Identify which cell holds the provided text, then report its [X, Y] central coordinate. 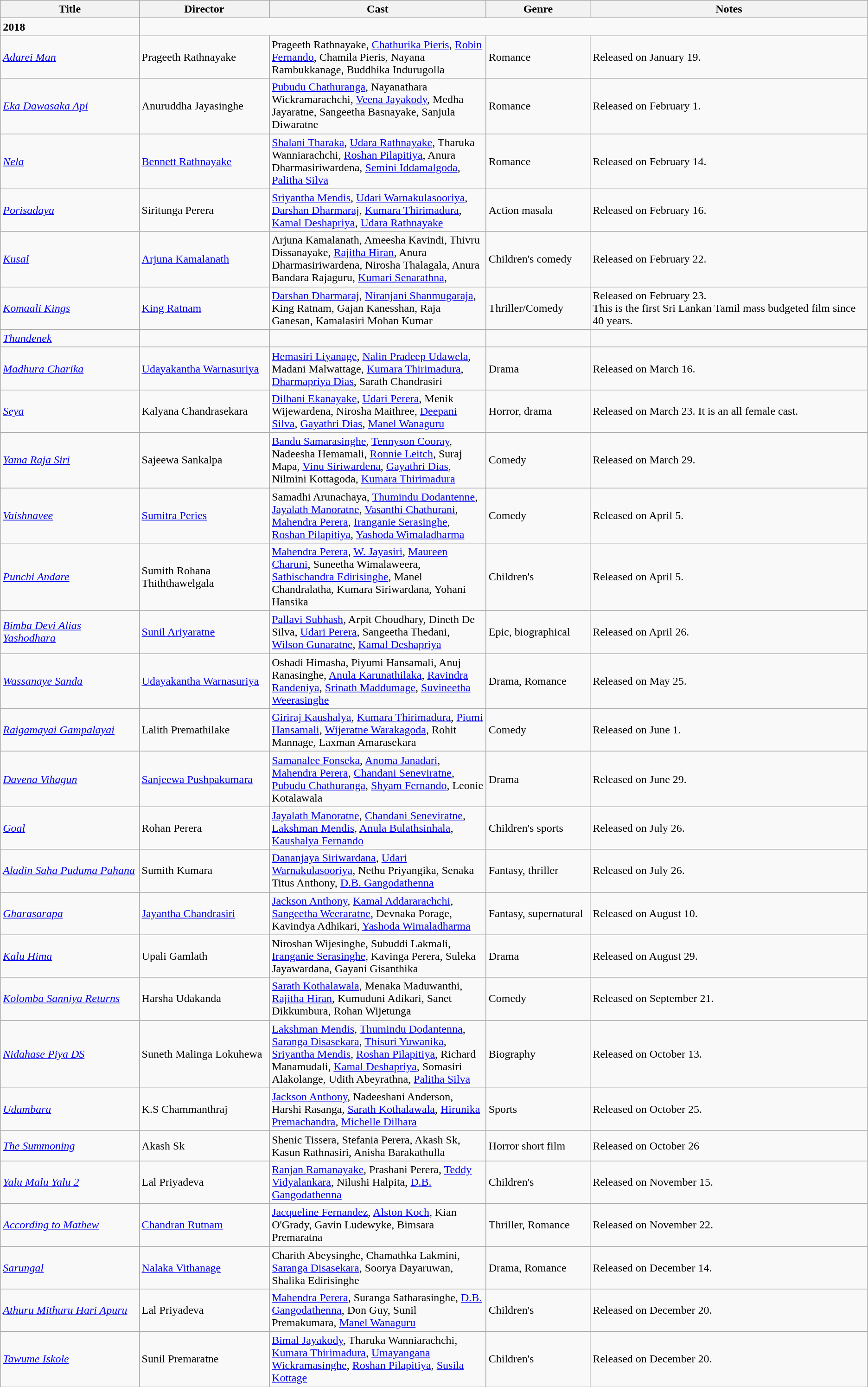
Released on February 1. [729, 106]
Released on February 16. [729, 210]
Ranjan Ramanayake, Prashani Perera, Teddy Vidyalankara, Nilushi Halpita, D.B. Gangodathenna [378, 1182]
Siritunga Perera [204, 210]
Nela [70, 161]
Released on November 22. [729, 1225]
Released on June 1. [729, 730]
Released on September 21. [729, 999]
Giriraj Kaushalya, Kumara Thirimadura, Piumi Hansamali, Wijeratne Warakagoda, Rohit Mannage, Laxman Amarasekara [378, 730]
Released on November 15. [729, 1182]
Madhura Charika [70, 368]
Released on October 25. [729, 1109]
Sarungal [70, 1267]
Nidahase Piya DS [70, 1054]
Prageeth Rathnayake [204, 57]
Director [204, 9]
Fantasy, supernatural [538, 913]
Sports [538, 1109]
Released on August 10. [729, 913]
According to Mathew [70, 1225]
Porisadaya [70, 210]
Released on December 14. [729, 1267]
Athuru Mithuru Hari Apuru [70, 1310]
Horror short film [538, 1146]
Raigamayai Gampalayai [70, 730]
Lalith Premathilake [204, 730]
Children's comedy [538, 259]
Jackson Anthony, Nadeeshani Anderson, Harshi Rasanga, Sarath Kothalawala, Hirunika Premachandra, Michelle Dilhara [378, 1109]
Goal [70, 828]
Sunil Premaratne [204, 1359]
Komaali Kings [70, 308]
Title [70, 9]
Charith Abeysinghe, Chamathka Lakmini, Saranga Disasekara, Soorya Dayaruwan, Shalika Edirisinghe [378, 1267]
The Summoning [70, 1146]
Jackson Anthony, Kamal Addararachchi, Sangeetha Weeraratne, Devnaka Porage, Kavindya Adhikari, Yashoda Wimaladharma [378, 913]
Eka Dawasaka Api [70, 106]
Samanalee Fonseka, Anoma Janadari, Mahendra Perera, Chandani Seneviratne, Pubudu Chathuranga, Shyam Fernando, Leonie Kotalawala [378, 779]
Released on January 19. [729, 57]
Released on October 26 [729, 1146]
Released on March 23. It is an all female cast. [729, 411]
Released on March 16. [729, 368]
Jayalath Manoratne, Chandani Seneviratne, Lakshman Mendis, Anula Bulathsinhala, Kaushalya Fernando [378, 828]
Cast [378, 9]
Children's sports [538, 828]
Jacqueline Fernandez, Alston Koch, Kian O'Grady, Gavin Ludewyke, Bimsara Premaratna [378, 1225]
Shenic Tissera, Stefania Perera, Akash Sk, Kasun Rathnasiri, Anisha Barakathulla [378, 1146]
Pubudu Chathuranga, Nayanathara Wickramarachchi, Veena Jayakody, Medha Jayaratne, Sangeetha Basnayake, Sanjula Diwaratne [378, 106]
Released on February 14. [729, 161]
Hemasiri Liyanage, Nalin Pradeep Udawela, Madani Malwattage, Kumara Thirimadura, Dharmapriya Dias, Sarath Chandrasiri [378, 368]
Prageeth Rathnayake, Chathurika Pieris, Robin Fernando, Chamila Pieris, Nayana Rambukkanage, Buddhika Indurugolla [378, 57]
Nalaka Vithanage [204, 1267]
Kalu Hima [70, 956]
Mahendra Perera, Suranga Satharasinghe, D.B. Gangodathenna, Don Guy, Sunil Premakumara, Manel Wanaguru [378, 1310]
Darshan Dharmaraj, Niranjani Shanmugaraja, King Ratnam, Gajan Kanesshan, Raja Ganesan, Kamalasiri Mohan Kumar [378, 308]
Fantasy, thriller [538, 871]
Kolomba Sanniya Returns [70, 999]
King Ratnam [204, 308]
Released on June 29. [729, 779]
Kalyana Chandrasekara [204, 411]
Sumith Kumara [204, 871]
Anuruddha Jayasinghe [204, 106]
Released on October 13. [729, 1054]
Arjuna Kamalanath [204, 259]
Jayantha Chandrasiri [204, 913]
Genre [538, 9]
Wassanaye Sanda [70, 681]
Released on February 22. [729, 259]
Yalu Malu Yalu 2 [70, 1182]
Biography [538, 1054]
Sunil Ariyaratne [204, 632]
Action masala [538, 210]
Akash Sk [204, 1146]
Notes [729, 9]
Tawume Iskole [70, 1359]
Sanjeewa Pushpakumara [204, 779]
Harsha Udakanda [204, 999]
Rohan Perera [204, 828]
Pallavi Subhash, Arpit Choudhary, Dineth De Silva, Udari Perera, Sangeetha Thedani, Wilson Gunaratne, Kamal Deshapriya [378, 632]
Released on March 29. [729, 460]
Chandran Rutnam [204, 1225]
Shalani Tharaka, Udara Rathnayake, Tharuka Wanniarachchi, Roshan Pilapitiya, Anura Dharmasiriwardena, Semini Iddamalgoda, Palitha Silva [378, 161]
Epic, biographical [538, 632]
Thriller, Romance [538, 1225]
Dananjaya Siriwardana, Udari Warnakulasooriya, Nethu Priyangika, Senaka Titus Anthony, D.B. Gangodathenna [378, 871]
Seya [70, 411]
K.S Chammanthraj [204, 1109]
2018 [70, 27]
Bennett Rathnayake [204, 161]
Suneth Malinga Lokuhewa [204, 1054]
Released on February 23. This is the first Sri Lankan Tamil mass budgeted film since 40 years. [729, 308]
Sriyantha Mendis, Udari Warnakulasooriya, Darshan Dharmaraj, Kumara Thirimadura, Kamal Deshapriya, Udara Rathnayake [378, 210]
Thundenek [70, 338]
Vaishnavee [70, 516]
Punchi Andare [70, 577]
Sarath Kothalawala, Menaka Maduwanthi, Rajitha Hiran, Kumuduni Adikari, Sanet Dikkumbura, Rohan Wijetunga [378, 999]
Gharasarapa [70, 913]
Sumith Rohana Thiththawelgala [204, 577]
Sajeewa Sankalpa [204, 460]
Oshadi Himasha, Piyumi Hansamali, Anuj Ranasinghe, Anula Karunathilaka, Ravindra Randeniya, Srinath Maddumage, Suvineetha Weerasinghe [378, 681]
Released on April 26. [729, 632]
Yama Raja Siri [70, 460]
Dilhani Ekanayake, Udari Perera, Menik Wijewardena, Nirosha Maithree, Deepani Silva, Gayathri Dias, Manel Wanaguru [378, 411]
Thriller/Comedy [538, 308]
Adarei Man [70, 57]
Davena Vihagun [70, 779]
Sumitra Peries [204, 516]
Horror, drama [538, 411]
Upali Gamlath [204, 956]
Udumbara [70, 1109]
Aladin Saha Puduma Pahana [70, 871]
Niroshan Wijesinghe, Subuddi Lakmali, Iranganie Serasinghe, Kavinga Perera, Suleka Jayawardana, Gayani Gisanthika [378, 956]
Released on May 25. [729, 681]
Kusal [70, 259]
Bimal Jayakody, Tharuka Wanniarachchi, Kumara Thirimadura, Umayangana Wickramasinghe, Roshan Pilapitiya, Susila Kottage [378, 1359]
Released on August 29. [729, 956]
Bimba Devi Alias Yashodhara [70, 632]
